Locate the cell with the specified text and output its [X, Y] center coordinate. 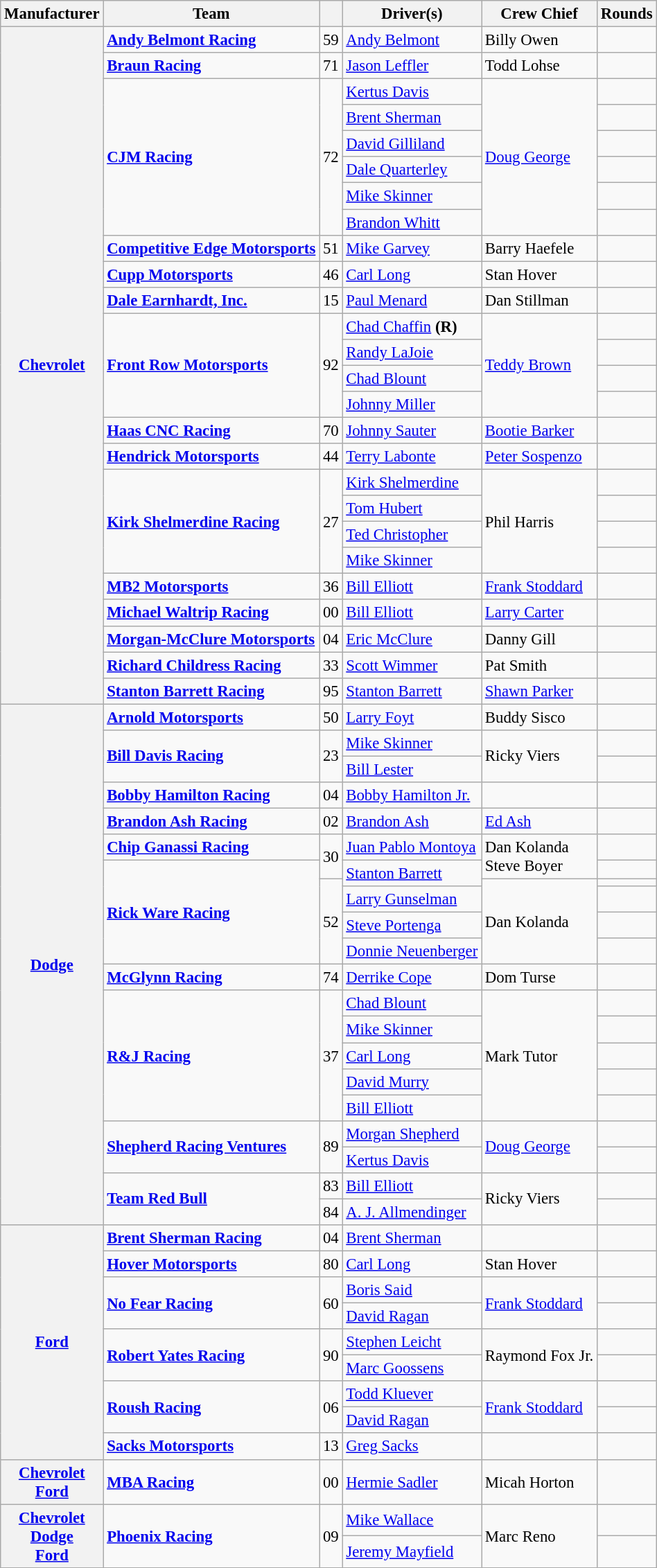
27 [331, 522]
MBA Racing [211, 1481]
Chip Ganassi Racing [211, 847]
Bill Davis Racing [211, 757]
50 [331, 717]
Juan Pablo Montoya [412, 847]
33 [331, 665]
37 [331, 1056]
Morgan-McClure Motorsports [211, 639]
71 [331, 66]
Morgan Shepherd [412, 1134]
70 [331, 430]
Driver(s) [412, 14]
David Murry [412, 1082]
Greg Sacks [412, 1447]
Ed Ash [539, 821]
Dale Quarterley [412, 170]
Hermie Sadler [412, 1481]
Rick Ware Racing [211, 913]
Haas CNC Racing [211, 430]
Phil Harris [539, 522]
Crew Chief [539, 14]
Andy Belmont Racing [211, 40]
Robert Yates Racing [211, 1355]
Buddy Sisco [539, 717]
Shepherd Racing Ventures [211, 1146]
R&J Racing [211, 1056]
Stanton Barrett Racing [211, 691]
Billy Owen [539, 40]
Bill Lester [412, 769]
Roush Racing [211, 1407]
Peter Sospenzo [539, 457]
Andy Belmont [412, 40]
Kirk Shelmerdine [412, 483]
Raymond Fox Jr. [539, 1355]
Dom Turse [539, 978]
Braun Racing [211, 66]
Richard Childress Racing [211, 665]
Phoenix Racing [211, 1536]
Derrike Cope [412, 978]
72 [331, 157]
95 [331, 691]
Hendrick Motorsports [211, 457]
74 [331, 978]
Dan Kolanda Steve Boyer [539, 856]
Front Row Motorsports [211, 365]
Stephen Leicht [412, 1342]
52 [331, 922]
Bobby Hamilton Racing [211, 795]
ChevroletDodgeFord [52, 1536]
Bootie Barker [539, 430]
Jeremy Mayfield [412, 1552]
MB2 Motorsports [211, 587]
89 [331, 1146]
Larry Gunselman [412, 899]
Team Red Bull [211, 1199]
23 [331, 757]
06 [331, 1407]
36 [331, 587]
Ford [52, 1342]
Mike Wallace [412, 1520]
Larry Foyt [412, 717]
44 [331, 457]
Shawn Parker [539, 691]
Manufacturer [52, 14]
Dan Stillman [539, 300]
Danny Gill [539, 639]
59 [331, 40]
09 [331, 1536]
Barry Haefele [539, 248]
51 [331, 248]
Brandon Ash [412, 821]
13 [331, 1447]
Arnold Motorsports [211, 717]
84 [331, 1212]
Boris Said [412, 1290]
Tom Hubert [412, 509]
Johnny Miller [412, 405]
Randy LaJoie [412, 353]
CJM Racing [211, 157]
Johnny Sauter [412, 430]
Steve Portenga [412, 926]
Rounds [627, 14]
Chevrolet [52, 366]
McGlynn Racing [211, 978]
Dale Earnhardt, Inc. [211, 300]
A. J. Allmendinger [412, 1212]
Competitive Edge Motorsports [211, 248]
Brandon Whitt [412, 222]
Ted Christopher [412, 535]
Mike Garvey [412, 248]
Kirk Shelmerdine Racing [211, 522]
Marc Goossens [412, 1368]
Marc Reno [539, 1536]
Donnie Neuenberger [412, 951]
80 [331, 1264]
Sacks Motorsports [211, 1447]
Cupp Motorsports [211, 274]
Team [211, 14]
02 [331, 821]
92 [331, 365]
Micah Horton [539, 1481]
Scott Wimmer [412, 665]
Hover Motorsports [211, 1264]
Brent Sherman Racing [211, 1238]
Todd Kluever [412, 1394]
ChevroletFord [52, 1481]
Mark Tutor [539, 1056]
Jason Leffler [412, 66]
30 [331, 856]
No Fear Racing [211, 1303]
60 [331, 1303]
Brandon Ash Racing [211, 821]
Eric McClure [412, 639]
Dodge [52, 964]
Terry Labonte [412, 457]
15 [331, 300]
Michael Waltrip Racing [211, 613]
Teddy Brown [539, 365]
Chad Chaffin (R) [412, 326]
Bobby Hamilton Jr. [412, 795]
83 [331, 1186]
Dan Kolanda [539, 922]
Larry Carter [539, 613]
Paul Menard [412, 300]
Todd Lohse [539, 66]
90 [331, 1355]
David Gilliland [412, 144]
Pat Smith [539, 665]
46 [331, 274]
